Find where the given text appears and provide that cell's center as [x, y] coordinate. 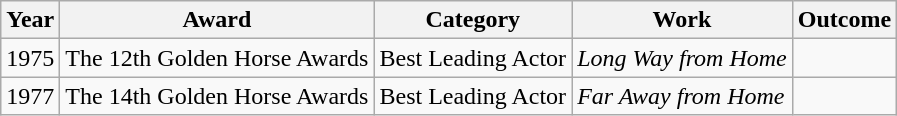
1977 [30, 96]
Award [217, 20]
The 12th Golden Horse Awards [217, 58]
1975 [30, 58]
Outcome [844, 20]
Far Away from Home [682, 96]
The 14th Golden Horse Awards [217, 96]
Year [30, 20]
Long Way from Home [682, 58]
Category [473, 20]
Work [682, 20]
